Locate the cell with the specified text and output its (X, Y) center coordinate. 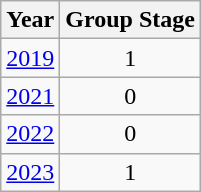
2021 (30, 96)
2023 (30, 172)
2019 (30, 58)
Year (30, 20)
Group Stage (130, 20)
2022 (30, 134)
